For the text-containing cell, return its midpoint in [x, y] coordinate format. 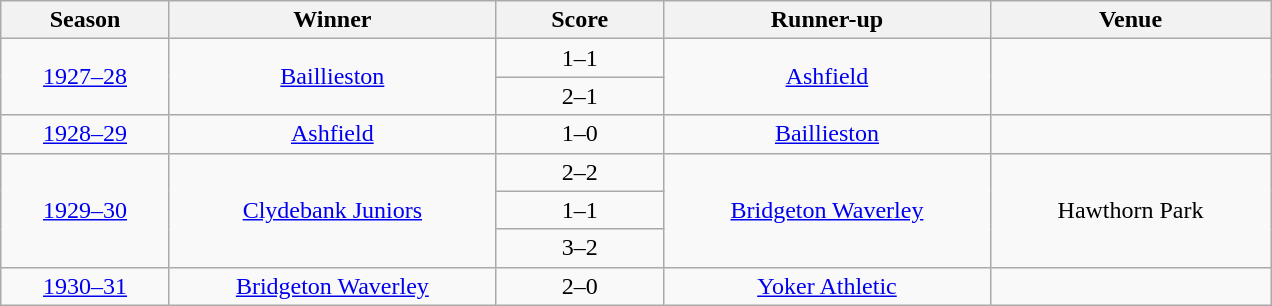
1928–29 [86, 134]
1929–30 [86, 210]
Venue [1130, 20]
Score [580, 20]
Winner [332, 20]
2–0 [580, 286]
Runner-up [827, 20]
2–1 [580, 96]
2–2 [580, 172]
Hawthorn Park [1130, 210]
Clydebank Juniors [332, 210]
1930–31 [86, 286]
3–2 [580, 248]
Season [86, 20]
Yoker Athletic [827, 286]
1927–28 [86, 77]
1–0 [580, 134]
